Search for the cell housing the specified text and yield its (X, Y) center coordinate. 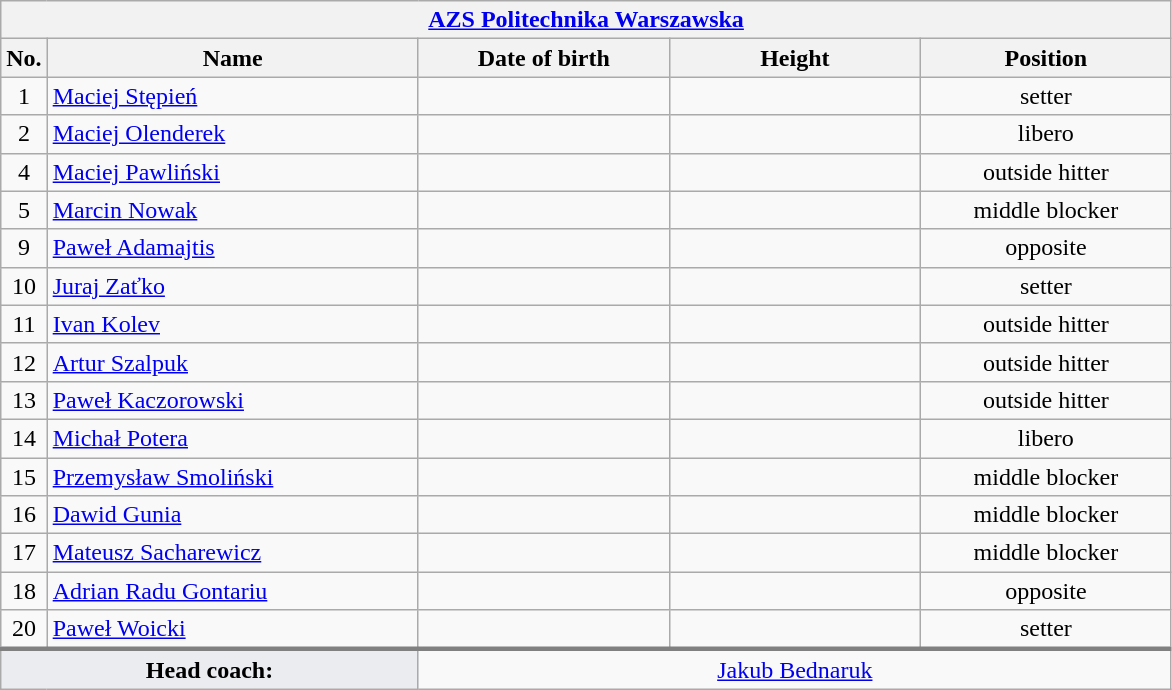
Position (1046, 58)
16 (24, 515)
2 (24, 134)
Marcin Nowak (232, 210)
12 (24, 362)
17 (24, 553)
20 (24, 630)
Name (232, 58)
14 (24, 438)
Date of birth (544, 58)
1 (24, 96)
15 (24, 477)
Paweł Adamajtis (232, 248)
Paweł Kaczorowski (232, 400)
Przemysław Smoliński (232, 477)
5 (24, 210)
18 (24, 591)
Paweł Woicki (232, 630)
Mateusz Sacharewicz (232, 553)
Maciej Pawliński (232, 172)
11 (24, 324)
Height (794, 58)
4 (24, 172)
Head coach: (210, 669)
Ivan Kolev (232, 324)
13 (24, 400)
10 (24, 286)
Jakub Bednaruk (794, 669)
Maciej Stępień (232, 96)
No. (24, 58)
Juraj Zaťko (232, 286)
Artur Szalpuk (232, 362)
Michał Potera (232, 438)
AZS Politechnika Warszawska (586, 20)
Dawid Gunia (232, 515)
9 (24, 248)
Maciej Olenderek (232, 134)
Adrian Radu Gontariu (232, 591)
